Pinpoint the cell where the given text exists, returning its (x, y) midpoint coordinate. 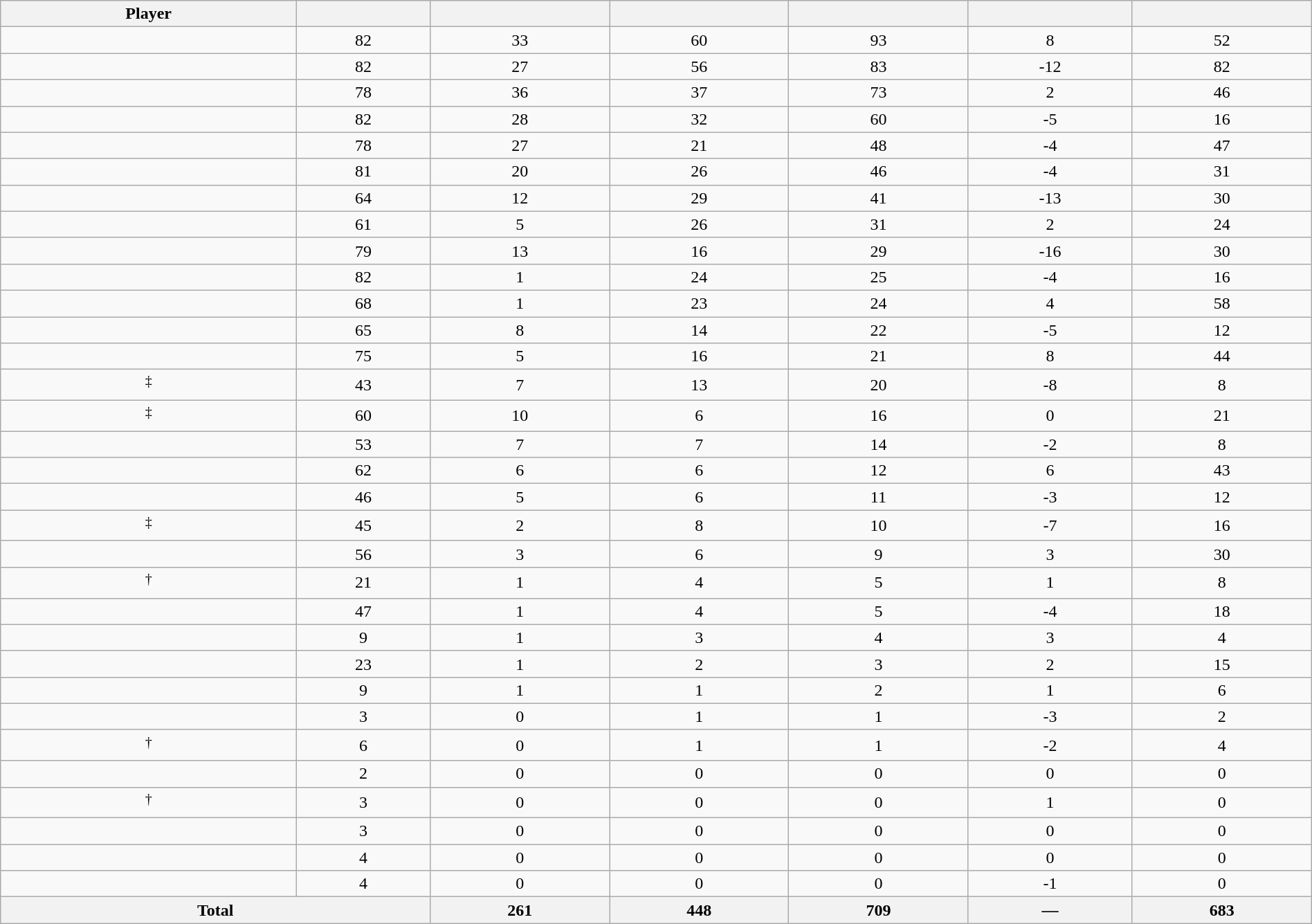
37 (699, 93)
36 (520, 93)
22 (879, 330)
62 (364, 471)
11 (879, 497)
81 (364, 172)
-7 (1050, 526)
-13 (1050, 198)
45 (364, 526)
32 (699, 119)
83 (879, 66)
18 (1222, 611)
73 (879, 93)
33 (520, 40)
41 (879, 198)
-8 (1050, 385)
-16 (1050, 251)
Player (149, 14)
61 (364, 224)
28 (520, 119)
52 (1222, 40)
44 (1222, 356)
65 (364, 330)
68 (364, 303)
-1 (1050, 884)
75 (364, 356)
-12 (1050, 66)
261 (520, 910)
25 (879, 277)
683 (1222, 910)
15 (1222, 664)
64 (364, 198)
— (1050, 910)
448 (699, 910)
58 (1222, 303)
93 (879, 40)
53 (364, 444)
79 (364, 251)
Total (216, 910)
48 (879, 145)
709 (879, 910)
